Return (X, Y) of the center of cell containing provided text 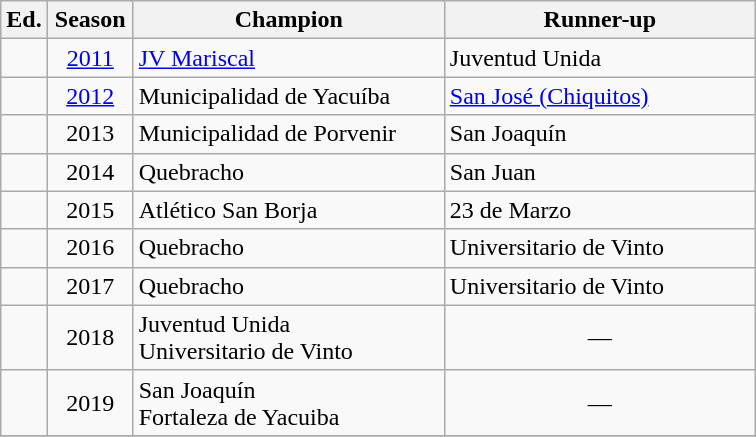
San Juan (600, 172)
Season (90, 20)
Municipalidad de Porvenir (288, 134)
23 de Marzo (600, 210)
2015 (90, 210)
2014 (90, 172)
2011 (90, 58)
Runner-up (600, 20)
2017 (90, 286)
Ed. (24, 20)
San Joaquín (600, 134)
Atlético San Borja (288, 210)
San JoaquínFortaleza de Yacuiba (288, 402)
San José (Chiquitos) (600, 96)
2013 (90, 134)
2018 (90, 338)
Municipalidad de Yacuíba (288, 96)
JV Mariscal (288, 58)
2016 (90, 248)
2019 (90, 402)
Champion (288, 20)
Juventud Unida (600, 58)
Juventud UnidaUniversitario de Vinto (288, 338)
2012 (90, 96)
